Locate the cell with the specified text and output its (x, y) center coordinate. 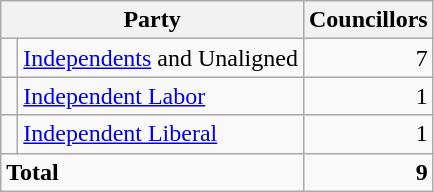
7 (368, 58)
Independent Liberal (161, 134)
Party (152, 20)
Independent Labor (161, 96)
Total (152, 172)
Councillors (368, 20)
9 (368, 172)
Independents and Unaligned (161, 58)
